Determine the (x, y) coordinate at the center of the cell enclosing the given text.  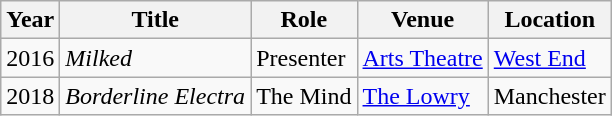
Year (30, 20)
Manchester (550, 96)
The Lowry (422, 96)
Borderline Electra (156, 96)
West End (550, 58)
Location (550, 20)
The Mind (304, 96)
Arts Theatre (422, 58)
Role (304, 20)
2016 (30, 58)
Milked (156, 58)
Venue (422, 20)
2018 (30, 96)
Title (156, 20)
Presenter (304, 58)
